Provide the [x, y] coordinate of the cell's center where the given text is located.  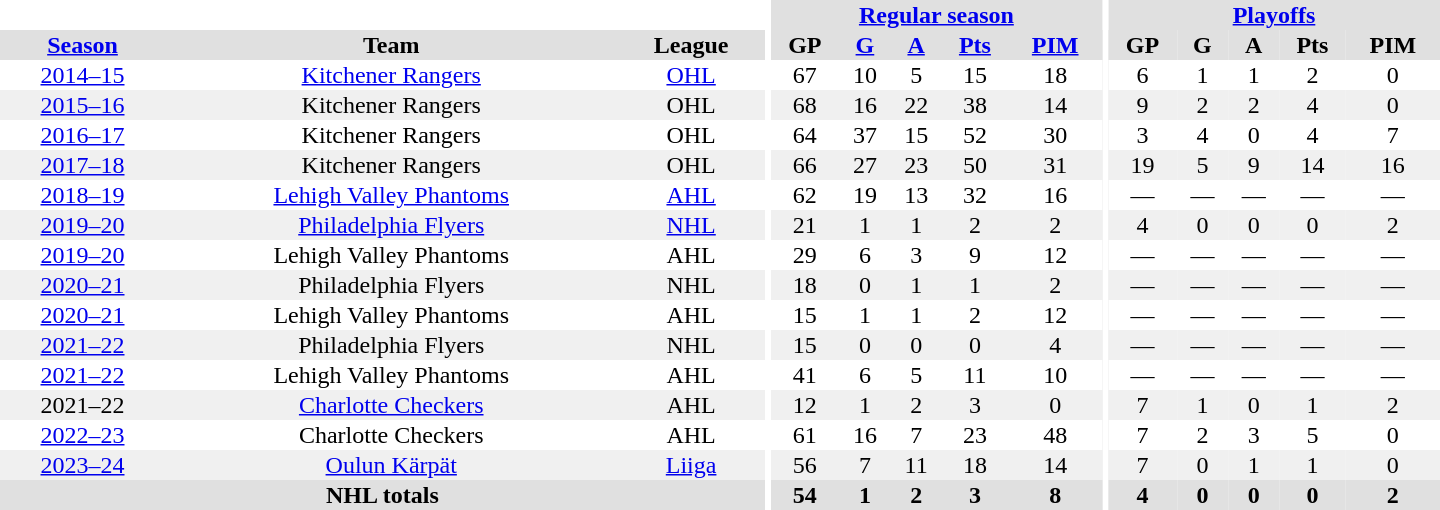
52 [975, 135]
56 [804, 465]
2018–19 [82, 195]
2023–24 [82, 465]
Liiga [690, 465]
2014–15 [82, 75]
29 [804, 255]
67 [804, 75]
22 [916, 105]
61 [804, 435]
38 [975, 105]
2015–16 [82, 105]
21 [804, 225]
Regular season [936, 15]
64 [804, 135]
62 [804, 195]
8 [1055, 495]
50 [975, 165]
NHL totals [382, 495]
66 [804, 165]
2022–23 [82, 435]
13 [916, 195]
Playoffs [1274, 15]
League [690, 45]
31 [1055, 165]
30 [1055, 135]
32 [975, 195]
Season [82, 45]
27 [864, 165]
Oulun Kärpät [391, 465]
48 [1055, 435]
54 [804, 495]
2017–18 [82, 165]
Team [391, 45]
68 [804, 105]
2016–17 [82, 135]
41 [804, 375]
37 [864, 135]
